Scan for the cell matching the given text and deliver its [X, Y] coordinate at center. 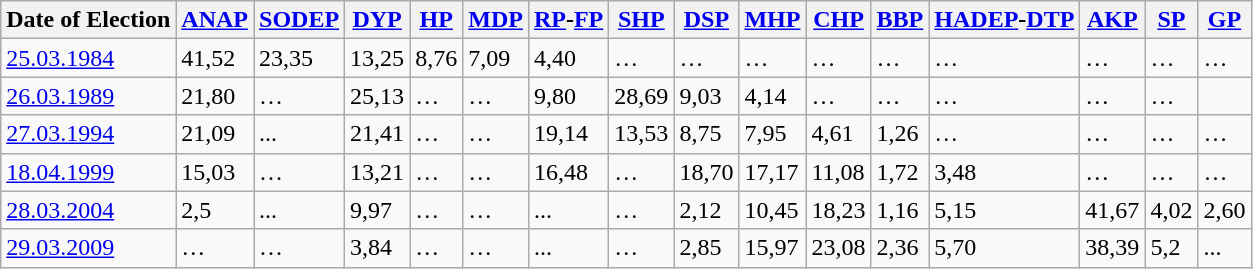
AKP [1112, 20]
26.03.1989 [88, 96]
2,5 [215, 210]
ANAP [215, 20]
4,02 [1172, 210]
DYP [378, 20]
7,95 [772, 134]
38,39 [1112, 248]
41,52 [215, 58]
10,45 [772, 210]
8,76 [436, 58]
HP [436, 20]
13,21 [378, 172]
27.03.1994 [88, 134]
9,97 [378, 210]
28.03.2004 [88, 210]
5,15 [1004, 210]
25.03.1984 [88, 58]
17,17 [772, 172]
1,72 [900, 172]
1,26 [900, 134]
SP [1172, 20]
Date of Election [88, 20]
SHP [642, 20]
19,14 [568, 134]
29.03.2009 [88, 248]
21,09 [215, 134]
28,69 [642, 96]
18,70 [706, 172]
3,48 [1004, 172]
2,60 [1224, 210]
RP-FP [568, 20]
15,97 [772, 248]
23,08 [838, 248]
23,35 [300, 58]
5,2 [1172, 248]
25,13 [378, 96]
DSP [706, 20]
4,14 [772, 96]
2,12 [706, 210]
HADEP-DTP [1004, 20]
13,25 [378, 58]
41,67 [1112, 210]
5,70 [1004, 248]
MHP [772, 20]
CHP [838, 20]
7,09 [496, 58]
BBP [900, 20]
2,85 [706, 248]
13,53 [642, 134]
18.04.1999 [88, 172]
4,61 [838, 134]
1,16 [900, 210]
21,80 [215, 96]
9,03 [706, 96]
SODEP [300, 20]
4,40 [568, 58]
2,36 [900, 248]
8,75 [706, 134]
3,84 [378, 248]
9,80 [568, 96]
GP [1224, 20]
16,48 [568, 172]
18,23 [838, 210]
11,08 [838, 172]
15,03 [215, 172]
21,41 [378, 134]
MDP [496, 20]
